Output the (x, y) coordinate of the center of the cell containing the given text.  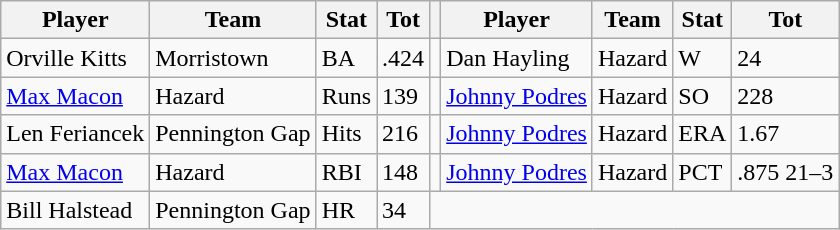
148 (404, 172)
RBI (346, 172)
.875 21–3 (786, 172)
Orville Kitts (76, 58)
BA (346, 58)
1.67 (786, 134)
228 (786, 96)
Dan Hayling (517, 58)
.424 (404, 58)
Morristown (233, 58)
Runs (346, 96)
SO (702, 96)
24 (786, 58)
ERA (702, 134)
34 (404, 210)
216 (404, 134)
W (702, 58)
Hits (346, 134)
PCT (702, 172)
HR (346, 210)
139 (404, 96)
Len Feriancek (76, 134)
Bill Halstead (76, 210)
